From the cell containing the given text, extract its center point as (x, y) coordinate. 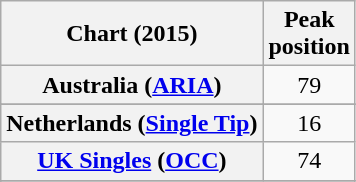
Australia (ARIA) (132, 85)
UK Singles (OCC) (132, 161)
16 (309, 123)
79 (309, 85)
Chart (2015) (132, 34)
74 (309, 161)
Peakposition (309, 34)
Netherlands (Single Tip) (132, 123)
